Scan for the cell matching the given text and deliver its [x, y] coordinate at center. 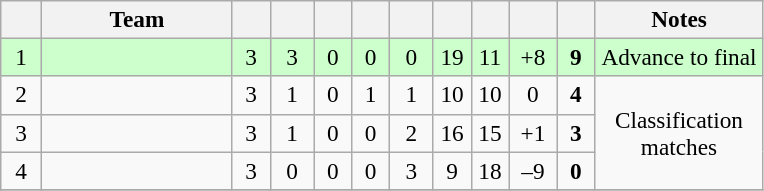
+1 [533, 133]
Classification matches [679, 132]
18 [490, 170]
16 [452, 133]
+8 [533, 57]
19 [452, 57]
Team [138, 19]
–9 [533, 170]
Notes [679, 19]
Advance to final [679, 57]
11 [490, 57]
15 [490, 133]
